Scan for the cell matching the given text and deliver its (X, Y) coordinate at center. 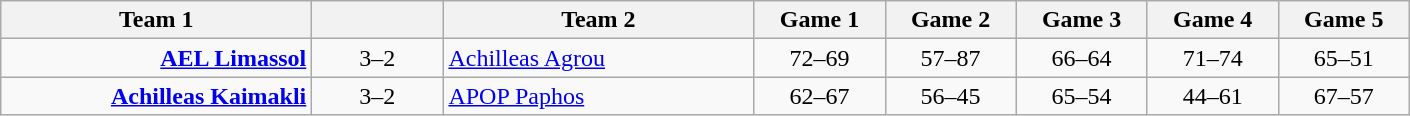
57–87 (950, 58)
67–57 (1344, 96)
72–69 (820, 58)
66–64 (1082, 58)
Game 1 (820, 20)
44–61 (1212, 96)
AEL Limassol (156, 58)
62–67 (820, 96)
56–45 (950, 96)
71–74 (1212, 58)
Game 5 (1344, 20)
APOP Paphos (598, 96)
Achilleas Kaimakli (156, 96)
Achilleas Agrou (598, 58)
65–51 (1344, 58)
Game 3 (1082, 20)
Team 2 (598, 20)
Team 1 (156, 20)
Game 2 (950, 20)
Game 4 (1212, 20)
65–54 (1082, 96)
